Determine the [X, Y] coordinate at the center of the cell enclosing the given text.  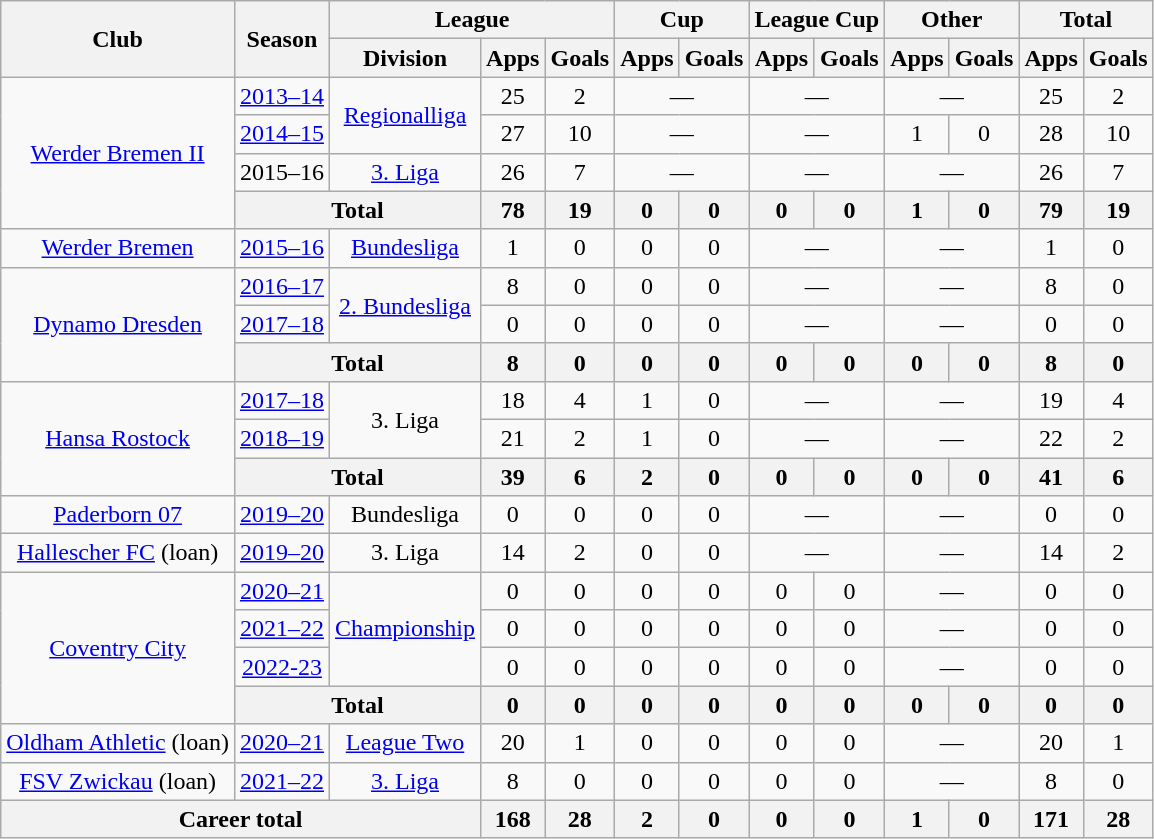
Werder Bremen II [118, 153]
22 [1051, 438]
18 [513, 400]
Hansa Rostock [118, 438]
171 [1051, 819]
2013–14 [282, 96]
Division [404, 58]
2018–19 [282, 438]
Regionalliga [404, 115]
41 [1051, 477]
79 [1051, 210]
78 [513, 210]
Paderborn 07 [118, 515]
Career total [241, 819]
Werder Bremen [118, 248]
Coventry City [118, 648]
Cup [682, 20]
Season [282, 39]
League Cup [817, 20]
Championship [404, 629]
2. Bundesliga [404, 305]
2016–17 [282, 286]
Oldham Athletic (loan) [118, 743]
Dynamo Dresden [118, 324]
Hallescher FC (loan) [118, 553]
Club [118, 39]
39 [513, 477]
FSV Zwickau (loan) [118, 781]
League [472, 20]
168 [513, 819]
2022-23 [282, 667]
27 [513, 134]
League Two [404, 743]
2014–15 [282, 134]
Other [952, 20]
21 [513, 438]
